Search for the cell housing the specified text and yield its [x, y] center coordinate. 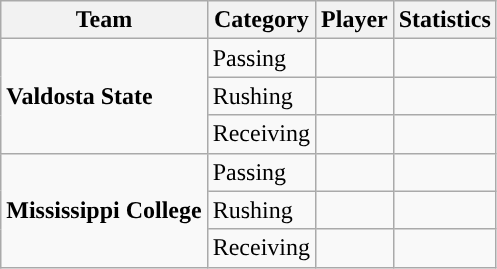
Valdosta State [104, 96]
Player [355, 20]
Team [104, 20]
Mississippi College [104, 210]
Category [261, 20]
Statistics [444, 20]
